Detect which cell encompasses the target text, then output its [x, y] center coordinate. 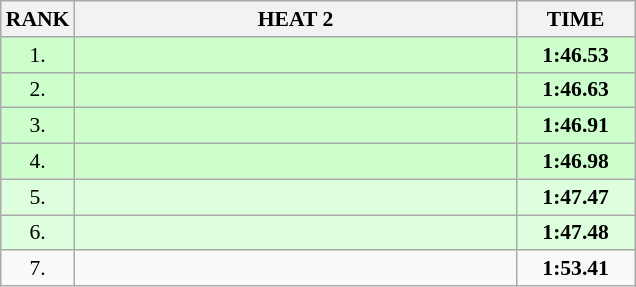
1:47.47 [576, 197]
1:46.63 [576, 90]
1:46.91 [576, 126]
1:47.48 [576, 233]
3. [38, 126]
2. [38, 90]
RANK [38, 19]
TIME [576, 19]
6. [38, 233]
1. [38, 55]
4. [38, 162]
1:46.53 [576, 55]
5. [38, 197]
1:46.98 [576, 162]
7. [38, 269]
1:53.41 [576, 269]
HEAT 2 [295, 19]
